Identify which cell holds the provided text, then report its [x, y] central coordinate. 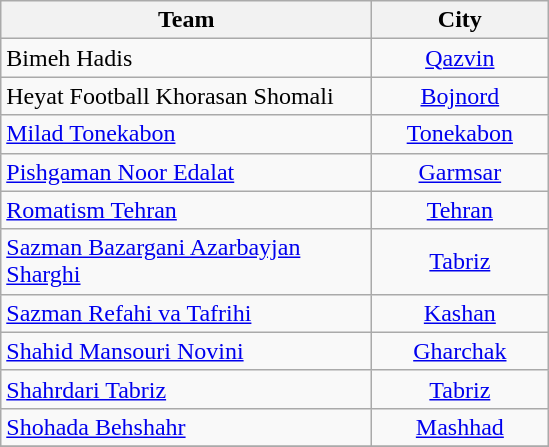
Team [186, 20]
Sazman Bazargani Azarbayjan Sharghi [186, 262]
Kashan [460, 313]
Qazvin [460, 58]
Milad Tonekabon [186, 134]
Heyat Football Khorasan Shomali [186, 96]
Shahrdari Tabriz [186, 389]
Garmsar [460, 172]
Tehran [460, 210]
Mashhad [460, 427]
Bimeh Hadis [186, 58]
Tonekabon [460, 134]
Bojnord [460, 96]
Romatism Tehran [186, 210]
City [460, 20]
Sazman Refahi va Tafrihi [186, 313]
Pishgaman Noor Edalat [186, 172]
Gharchak [460, 351]
Shohada Behshahr [186, 427]
Shahid Mansouri Novini [186, 351]
